Scan for the cell matching the given text and deliver its (X, Y) coordinate at center. 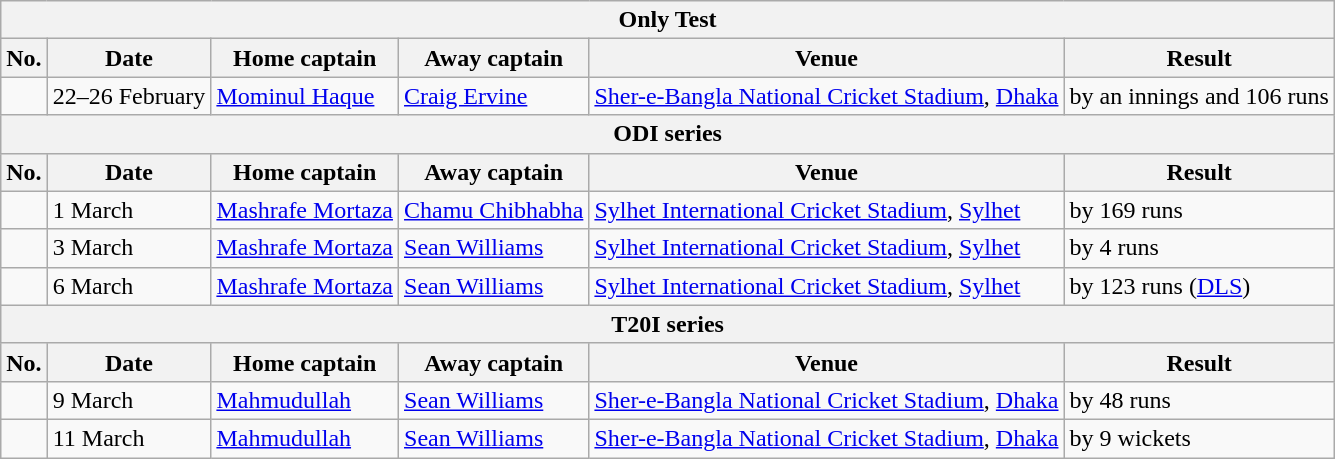
1 March (129, 210)
3 March (129, 248)
9 March (129, 400)
22–26 February (129, 96)
11 March (129, 438)
Mominul Haque (305, 96)
by 4 runs (1199, 248)
by an innings and 106 runs (1199, 96)
by 169 runs (1199, 210)
Craig Ervine (494, 96)
T20I series (668, 324)
6 March (129, 286)
by 48 runs (1199, 400)
Chamu Chibhabha (494, 210)
by 123 runs (DLS) (1199, 286)
ODI series (668, 134)
by 9 wickets (1199, 438)
Only Test (668, 20)
